Return [X, Y] of the center of cell containing provided text 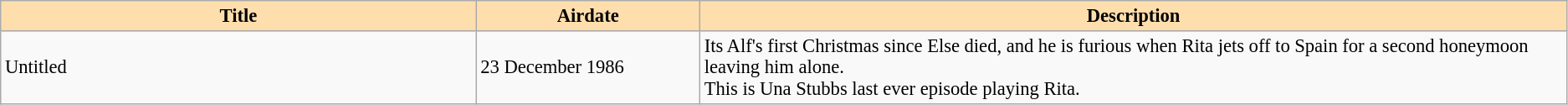
Description [1133, 16]
23 December 1986 [587, 67]
Airdate [587, 16]
Untitled [238, 67]
Title [238, 16]
